Identify which cell holds the provided text, then report its (x, y) central coordinate. 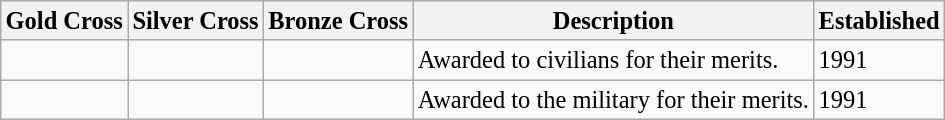
Awarded to the military for their merits. (614, 100)
Awarded to civilians for their merits. (614, 60)
Silver Cross (196, 20)
Established (880, 20)
Bronze Cross (338, 20)
Gold Cross (64, 20)
Description (614, 20)
